Identify which cell holds the provided text, then report its (x, y) central coordinate. 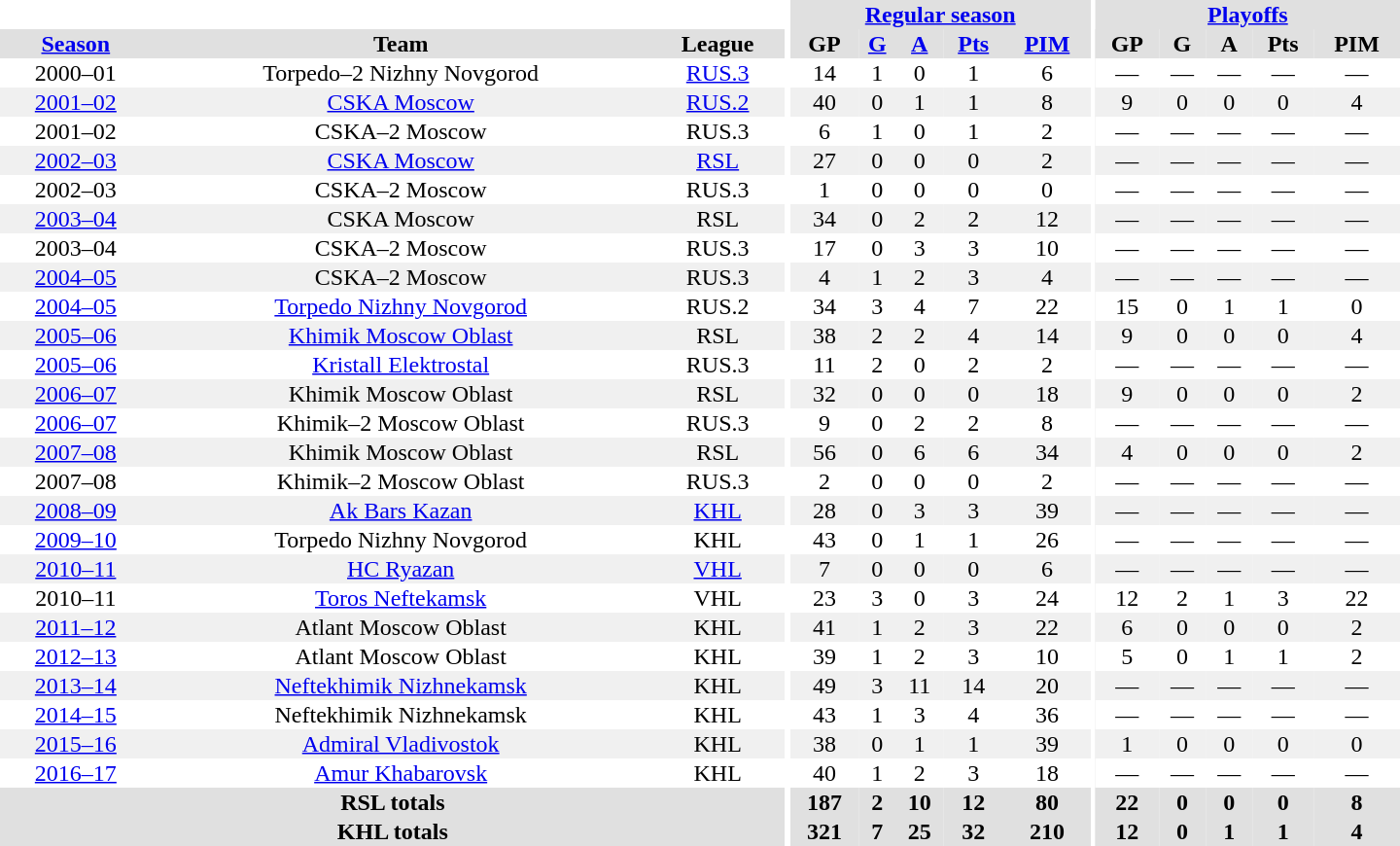
25 (920, 831)
41 (824, 627)
League (717, 44)
Admiral Vladivostok (401, 744)
36 (1048, 715)
2009–10 (76, 540)
28 (824, 511)
23 (824, 598)
210 (1048, 831)
17 (824, 248)
2008–09 (76, 511)
RSL totals (393, 802)
15 (1128, 306)
Season (76, 44)
Regular season (940, 15)
24 (1048, 598)
2014–15 (76, 715)
HC Ryazan (401, 569)
2016–17 (76, 773)
49 (824, 686)
321 (824, 831)
2012–13 (76, 656)
Ak Bars Kazan (401, 511)
KHL totals (393, 831)
5 (1128, 656)
Torpedo–2 Nizhny Novgorod (401, 73)
Playoffs (1248, 15)
Kristall Elektrostal (401, 365)
Amur Khabarovsk (401, 773)
2015–16 (76, 744)
2011–12 (76, 627)
187 (824, 802)
27 (824, 160)
Team (401, 44)
26 (1048, 540)
20 (1048, 686)
80 (1048, 802)
2000–01 (76, 73)
2013–14 (76, 686)
Toros Neftekamsk (401, 598)
56 (824, 452)
